Detect which cell encompasses the target text, then output its [X, Y] center coordinate. 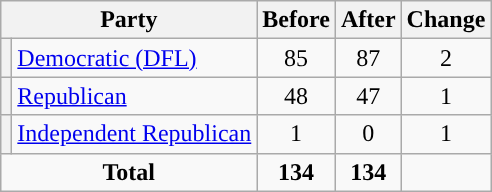
Change [446, 20]
Party [129, 20]
Republican [134, 96]
47 [368, 96]
85 [296, 58]
87 [368, 58]
Total [129, 172]
2 [446, 58]
0 [368, 134]
48 [296, 96]
Democratic (DFL) [134, 58]
Before [296, 20]
Independent Republican [134, 134]
After [368, 20]
